Extract the [X, Y] coordinate from the center of the cell holding the provided text.  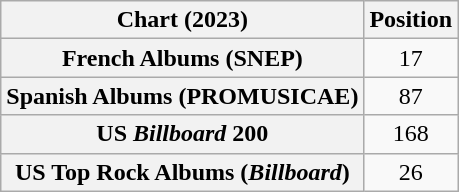
Spanish Albums (PROMUSICAE) [182, 96]
17 [411, 58]
87 [411, 96]
26 [411, 172]
French Albums (SNEP) [182, 58]
168 [411, 134]
US Top Rock Albums (Billboard) [182, 172]
Position [411, 20]
US Billboard 200 [182, 134]
Chart (2023) [182, 20]
